Return the [x, y] coordinate for the center point of the cell that contains the specified text.  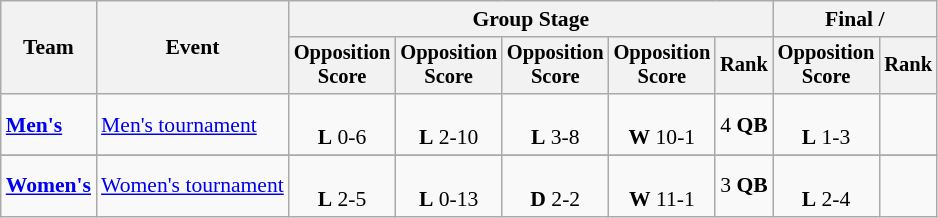
Men's tournament [192, 124]
Group Stage [531, 19]
4 QB [744, 124]
L 3-8 [556, 124]
L 2-10 [448, 124]
L 2-4 [826, 186]
L 1-3 [826, 124]
Men's [48, 124]
3 QB [744, 186]
W 11-1 [662, 186]
Women's tournament [192, 186]
Team [48, 48]
Women's [48, 186]
W 10-1 [662, 124]
L 0-13 [448, 186]
D 2-2 [556, 186]
Event [192, 48]
Final / [855, 19]
L 2-5 [342, 186]
L 0-6 [342, 124]
